Output the [x, y] coordinate of the center of the cell containing the given text.  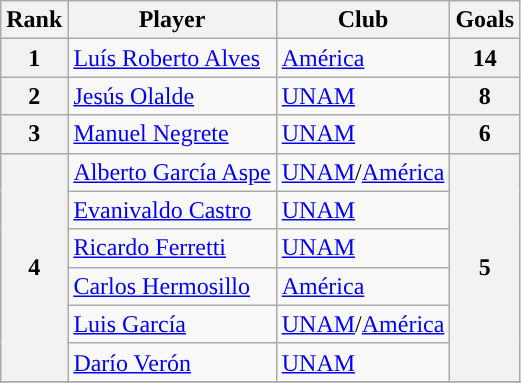
Carlos Hermosillo [172, 286]
Ricardo Ferretti [172, 248]
Darío Verón [172, 362]
8 [485, 96]
Rank [34, 20]
Player [172, 20]
4 [34, 267]
Jesús Olalde [172, 96]
6 [485, 134]
Club [363, 20]
5 [485, 267]
1 [34, 58]
Luís Roberto Alves [172, 58]
3 [34, 134]
14 [485, 58]
Evanivaldo Castro [172, 210]
Manuel Negrete [172, 134]
Goals [485, 20]
2 [34, 96]
Alberto García Aspe [172, 172]
Luis García [172, 324]
